Locate the cell with the specified text and output its (X, Y) center coordinate. 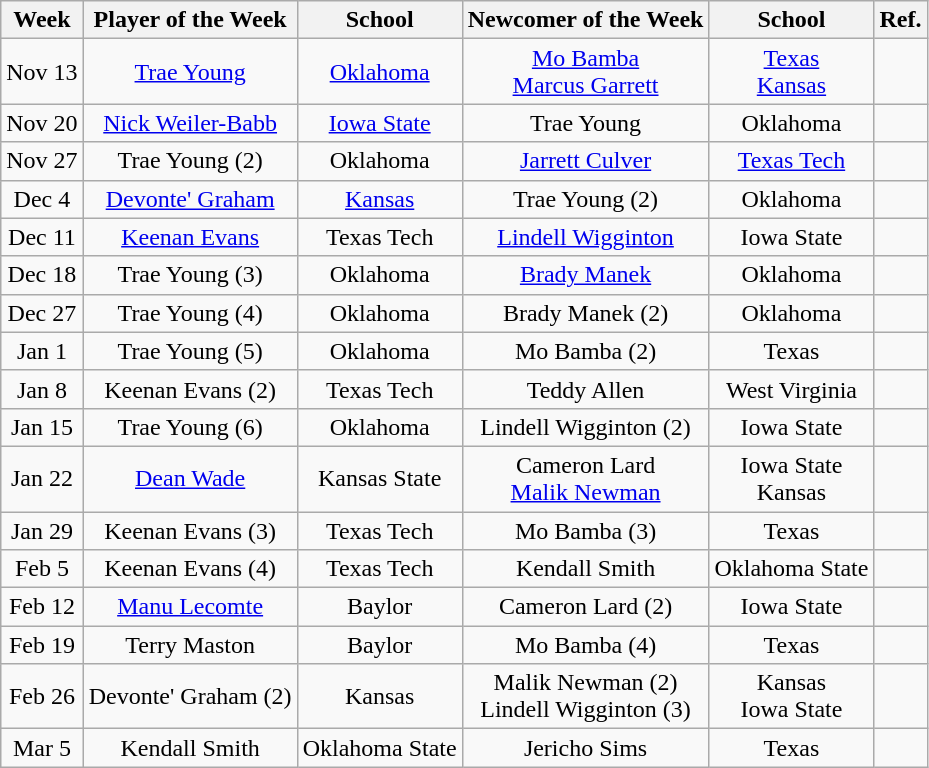
Jan 29 (42, 531)
Feb 19 (42, 645)
Kansas Iowa State (792, 696)
Iowa State Kansas (792, 478)
Trae Young (3) (190, 275)
Texas Kansas (792, 72)
Nov 20 (42, 123)
Trae Young (6) (190, 427)
Jan 8 (42, 389)
Jan 15 (42, 427)
Jan 22 (42, 478)
Dec 27 (42, 313)
Dean Wade (190, 478)
Terry Maston (190, 645)
Mo Bamba Marcus Garrett (586, 72)
Cameron Lard (2) (586, 607)
Devonte' Graham (2) (190, 696)
Keenan Evans (190, 237)
Cameron Lard Malik Newman (586, 478)
Dec 18 (42, 275)
Dec 11 (42, 237)
Jarrett Culver (586, 161)
Feb 5 (42, 569)
Keenan Evans (4) (190, 569)
Kansas State (380, 478)
Malik Newman (2) Lindell Wigginton (3) (586, 696)
Newcomer of the Week (586, 20)
Lindell Wigginton (586, 237)
Ref. (900, 20)
Week (42, 20)
Nick Weiler-Babb (190, 123)
Jan 1 (42, 351)
Player of the Week (190, 20)
Manu Lecomte (190, 607)
Jericho Sims (586, 748)
Mar 5 (42, 748)
West Virginia (792, 389)
Mo Bamba (3) (586, 531)
Brady Manek (2) (586, 313)
Feb 26 (42, 696)
Teddy Allen (586, 389)
Mo Bamba (4) (586, 645)
Keenan Evans (3) (190, 531)
Trae Young (5) (190, 351)
Trae Young (4) (190, 313)
Lindell Wigginton (2) (586, 427)
Mo Bamba (2) (586, 351)
Dec 4 (42, 199)
Nov 27 (42, 161)
Feb 12 (42, 607)
Brady Manek (586, 275)
Keenan Evans (2) (190, 389)
Devonte' Graham (190, 199)
Nov 13 (42, 72)
